Search for the cell housing the specified text and yield its (X, Y) center coordinate. 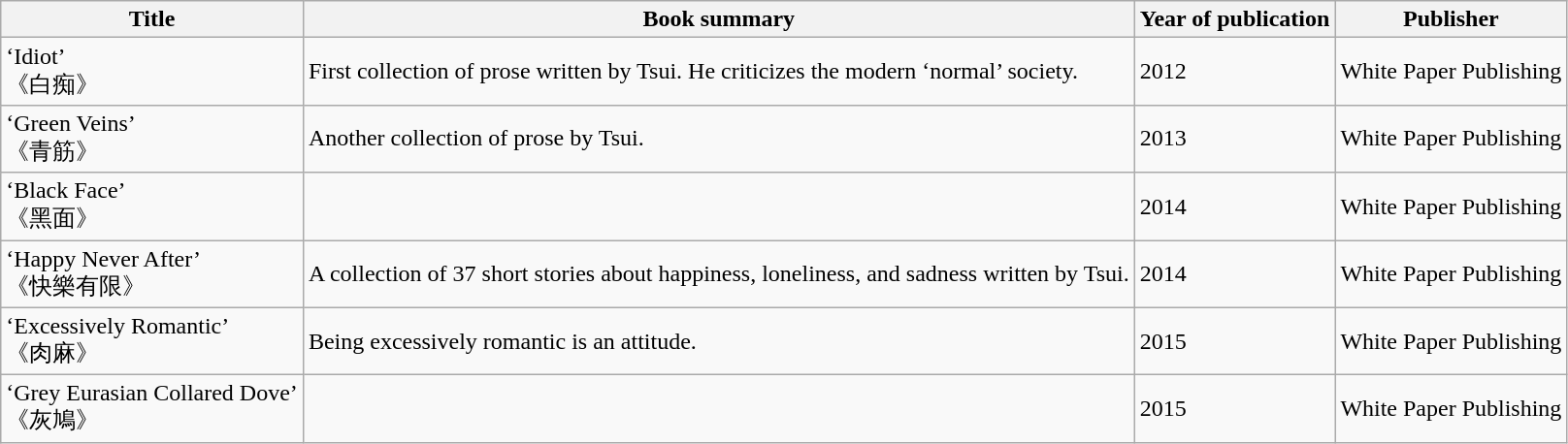
Publisher (1452, 19)
‘Green Veins’《青筋》 (152, 139)
‘Black Face’《黑面》 (152, 206)
2013 (1234, 139)
2012 (1234, 72)
Year of publication (1234, 19)
‘Happy Never After’《快樂有限》 (152, 274)
A collection of 37 short stories about happiness, loneliness, and sadness written by Tsui. (718, 274)
‘Grey Eurasian Collared Dove’《灰鳩》 (152, 409)
‘Excessively Romantic’《肉麻》 (152, 341)
Another collection of prose by Tsui. (718, 139)
Book summary (718, 19)
‘Idiot’《白痴》 (152, 72)
Being excessively romantic is an attitude. (718, 341)
Title (152, 19)
First collection of prose written by Tsui. He criticizes the modern ‘normal’ society. (718, 72)
